Extract the (X, Y) coordinate from the center of the cell holding the provided text.  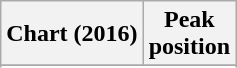
Chart (2016) (72, 34)
Peakposition (189, 34)
